Search for the cell housing the specified text and yield its [x, y] center coordinate. 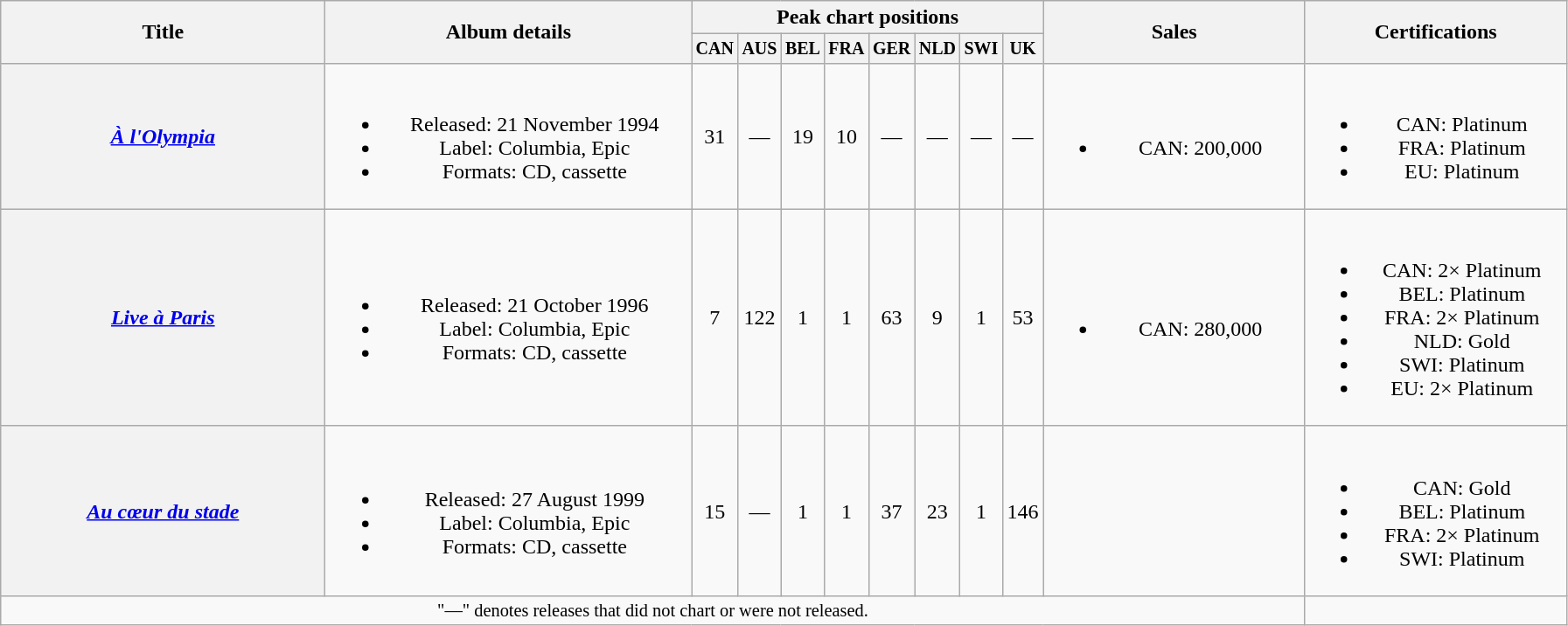
Released: 21 November 1994Label: Columbia, EpicFormats: CD, cassette [509, 136]
NLD [937, 49]
Released: 21 October 1996Label: Columbia, EpicFormats: CD, cassette [509, 317]
AUS [759, 49]
UK [1023, 49]
SWI [981, 49]
À l'Olympia [163, 136]
19 [803, 136]
Peak chart positions [868, 17]
CAN: GoldBEL: PlatinumFRA: 2× PlatinumSWI: Platinum [1436, 511]
Album details [509, 32]
23 [937, 511]
Live à Paris [163, 317]
CAN: PlatinumFRA: PlatinumEU: Platinum [1436, 136]
10 [847, 136]
15 [715, 511]
GER [892, 49]
Released: 27 August 1999Label: Columbia, EpicFormats: CD, cassette [509, 511]
Title [163, 32]
37 [892, 511]
31 [715, 136]
7 [715, 317]
CAN [715, 49]
53 [1023, 317]
122 [759, 317]
CAN: 200,000 [1174, 136]
9 [937, 317]
146 [1023, 511]
FRA [847, 49]
63 [892, 317]
"—" denotes releases that did not chart or were not released. [652, 610]
BEL [803, 49]
CAN: 2× PlatinumBEL: PlatinumFRA: 2× PlatinumNLD: GoldSWI: PlatinumEU: 2× Platinum [1436, 317]
Sales [1174, 32]
CAN: 280,000 [1174, 317]
Au cœur du stade [163, 511]
Certifications [1436, 32]
